Pinpoint the cell where the given text exists, returning its (x, y) midpoint coordinate. 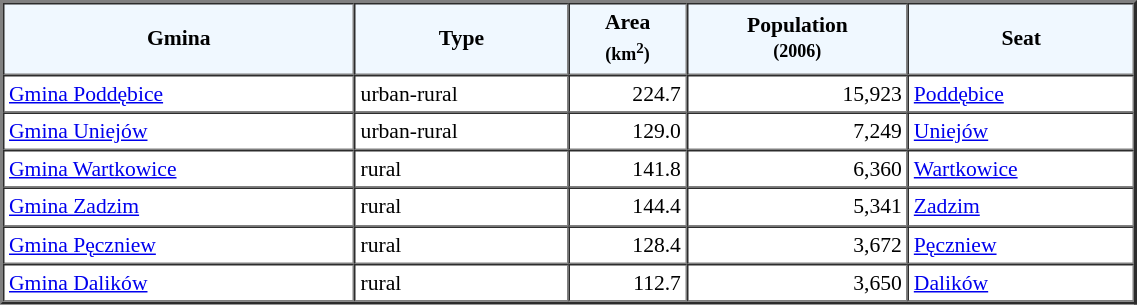
Poddębice (1022, 93)
Zadzim (1022, 207)
Gmina Uniejów (179, 131)
112.7 (628, 283)
Dalików (1022, 283)
141.8 (628, 169)
Gmina Pęczniew (179, 245)
Population(2006) (798, 38)
15,923 (798, 93)
Pęczniew (1022, 245)
Gmina (179, 38)
144.4 (628, 207)
Gmina Dalików (179, 283)
128.4 (628, 245)
Wartkowice (1022, 169)
Type (462, 38)
Gmina Poddębice (179, 93)
Gmina Wartkowice (179, 169)
6,360 (798, 169)
3,650 (798, 283)
224.7 (628, 93)
5,341 (798, 207)
Area(km2) (628, 38)
7,249 (798, 131)
Gmina Zadzim (179, 207)
3,672 (798, 245)
Uniejów (1022, 131)
129.0 (628, 131)
Seat (1022, 38)
